Search for the cell housing the specified text and yield its [X, Y] center coordinate. 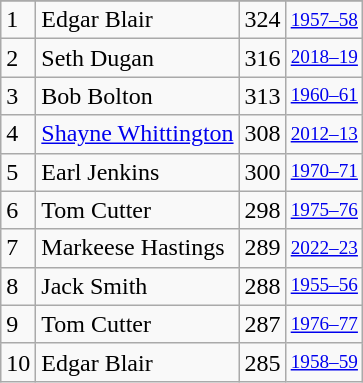
Bob Bolton [138, 96]
287 [262, 324]
2018–19 [324, 58]
1955–56 [324, 286]
288 [262, 286]
Jack Smith [138, 286]
308 [262, 134]
1976–77 [324, 324]
5 [18, 172]
Earl Jenkins [138, 172]
1957–58 [324, 20]
285 [262, 362]
2 [18, 58]
2022–23 [324, 248]
1958–59 [324, 362]
324 [262, 20]
1970–71 [324, 172]
2012–13 [324, 134]
289 [262, 248]
1 [18, 20]
8 [18, 286]
9 [18, 324]
298 [262, 210]
3 [18, 96]
300 [262, 172]
1975–76 [324, 210]
Shayne Whittington [138, 134]
6 [18, 210]
316 [262, 58]
313 [262, 96]
Seth Dugan [138, 58]
1960–61 [324, 96]
4 [18, 134]
7 [18, 248]
Markeese Hastings [138, 248]
10 [18, 362]
